Return the (X, Y) coordinate for the center point of the cell that contains the specified text.  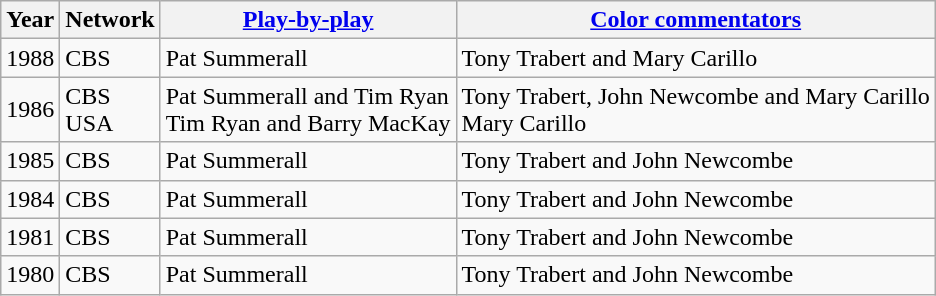
Network (110, 20)
1981 (30, 237)
Play-by-play (308, 20)
Year (30, 20)
Tony Trabert, John Newcombe and Mary CarilloMary Carillo (696, 110)
CBSUSA (110, 110)
1988 (30, 58)
Color commentators (696, 20)
1986 (30, 110)
Pat Summerall and Tim RyanTim Ryan and Barry MacKay (308, 110)
Tony Trabert and Mary Carillo (696, 58)
1985 (30, 161)
1980 (30, 275)
1984 (30, 199)
